Detect which cell encompasses the target text, then output its (X, Y) center coordinate. 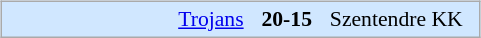
20-15 (286, 19)
Trojans (172, 19)
Szentendre KK (402, 19)
